Return the (x, y) coordinate for the center point of the cell that contains the specified text.  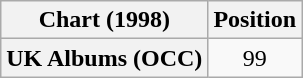
Position (255, 20)
UK Albums (OCC) (104, 58)
Chart (1998) (104, 20)
99 (255, 58)
